Extract the (X, Y) coordinate from the center of the cell holding the provided text.  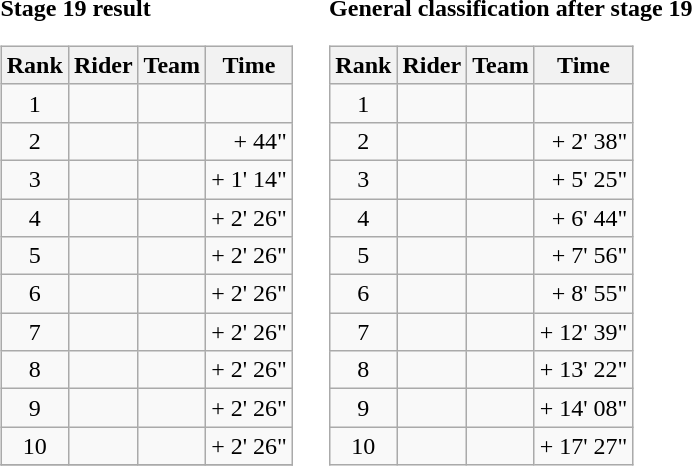
+ 2' 38" (584, 141)
+ 7' 56" (584, 256)
+ 14' 08" (584, 408)
+ 8' 55" (584, 294)
+ 5' 25" (584, 179)
+ 12' 39" (584, 332)
+ 1' 14" (250, 179)
+ 6' 44" (584, 217)
+ 17' 27" (584, 446)
+ 13' 22" (584, 370)
+ 44" (250, 141)
